Locate the cell with the specified text and output its (x, y) center coordinate. 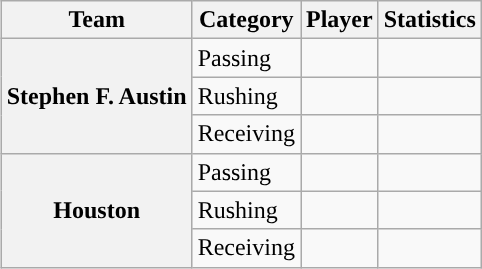
Team (96, 20)
Player (339, 20)
Statistics (430, 20)
Houston (96, 210)
Stephen F. Austin (96, 96)
Category (246, 20)
